Find where the given text appears and provide that cell's center as [X, Y] coordinate. 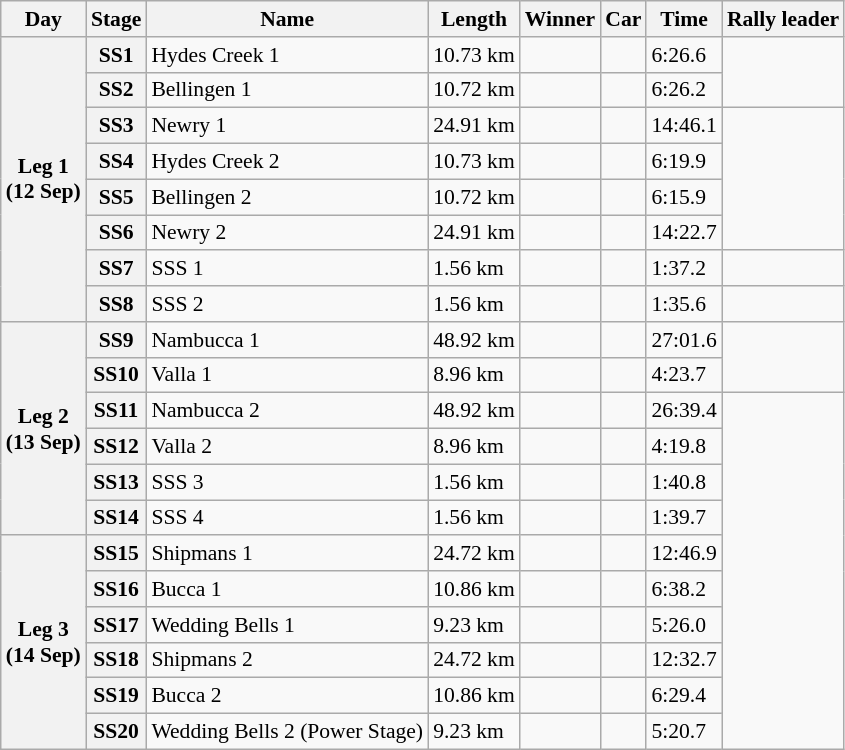
SS4 [116, 162]
Bucca 2 [287, 696]
6:15.9 [684, 197]
Valla 1 [287, 375]
SS6 [116, 233]
SS3 [116, 126]
SS15 [116, 554]
SS13 [116, 482]
SSS 1 [287, 269]
Bucca 1 [287, 589]
SSS 2 [287, 304]
SS14 [116, 518]
SS18 [116, 660]
6:26.6 [684, 55]
5:20.7 [684, 732]
5:26.0 [684, 625]
1:35.6 [684, 304]
SS16 [116, 589]
Wedding Bells 2 (Power Stage) [287, 732]
4:23.7 [684, 375]
Leg 1(12 Sep) [44, 180]
SS1 [116, 55]
SS8 [116, 304]
Time [684, 19]
Car [623, 19]
14:22.7 [684, 233]
SS2 [116, 90]
Leg 3(14 Sep) [44, 643]
Length [474, 19]
Stage [116, 19]
Nambucca 1 [287, 340]
1:39.7 [684, 518]
SS11 [116, 411]
SSS 3 [287, 482]
SS17 [116, 625]
Rally leader [783, 19]
SS20 [116, 732]
4:19.8 [684, 447]
Newry 1 [287, 126]
SS10 [116, 375]
Bellingen 1 [287, 90]
SS5 [116, 197]
Leg 2(13 Sep) [44, 429]
Winner [560, 19]
SSS 4 [287, 518]
Shipmans 1 [287, 554]
SS19 [116, 696]
6:38.2 [684, 589]
6:29.4 [684, 696]
6:26.2 [684, 90]
1:37.2 [684, 269]
27:01.6 [684, 340]
1:40.8 [684, 482]
Hydes Creek 2 [287, 162]
Bellingen 2 [287, 197]
Wedding Bells 1 [287, 625]
14:46.1 [684, 126]
Hydes Creek 1 [287, 55]
26:39.4 [684, 411]
Shipmans 2 [287, 660]
12:46.9 [684, 554]
SS12 [116, 447]
Newry 2 [287, 233]
Valla 2 [287, 447]
Nambucca 2 [287, 411]
Name [287, 19]
SS7 [116, 269]
Day [44, 19]
6:19.9 [684, 162]
12:32.7 [684, 660]
SS9 [116, 340]
